Scan for the cell matching the given text and deliver its (X, Y) coordinate at center. 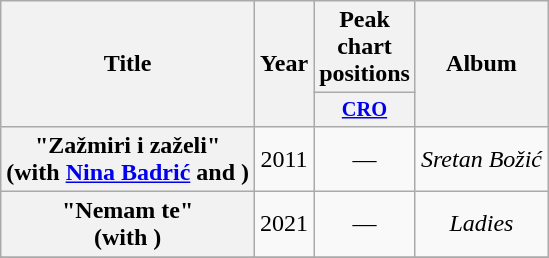
"Zažmiri i zaželi"(with Nina Badrić and ) (128, 158)
2011 (284, 158)
Title (128, 64)
Sretan Božić (481, 158)
CRO (365, 110)
Ladies (481, 224)
"Nemam te"(with ) (128, 224)
Year (284, 64)
2021 (284, 224)
Peak chart positions (365, 47)
Album (481, 64)
